Output the (x, y) coordinate of the center of the cell containing the given text.  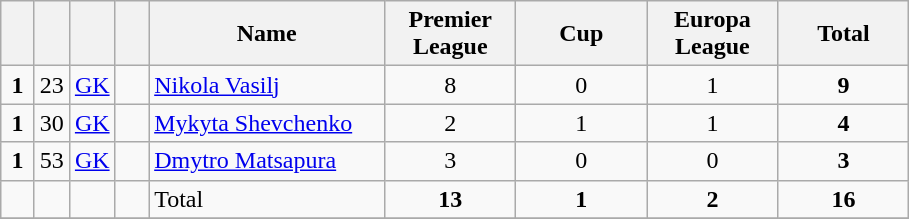
Dmytro Matsapura (267, 161)
Cup (582, 34)
Premier League (450, 34)
23 (52, 85)
30 (52, 123)
4 (844, 123)
Europa League (712, 34)
53 (52, 161)
16 (844, 199)
13 (450, 199)
Mykyta Shevchenko (267, 123)
Nikola Vasilj (267, 85)
8 (450, 85)
9 (844, 85)
Name (267, 34)
